Scan for the cell matching the given text and deliver its [x, y] coordinate at center. 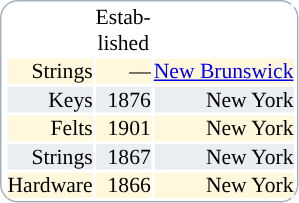
1866 [124, 185]
Keys [50, 100]
Hardware [50, 185]
— [124, 71]
New Brunswick [224, 71]
Estab-lished [124, 30]
1901 [124, 129]
1867 [124, 157]
Felts [50, 129]
1876 [124, 100]
